Scan for the cell matching the given text and deliver its [X, Y] coordinate at center. 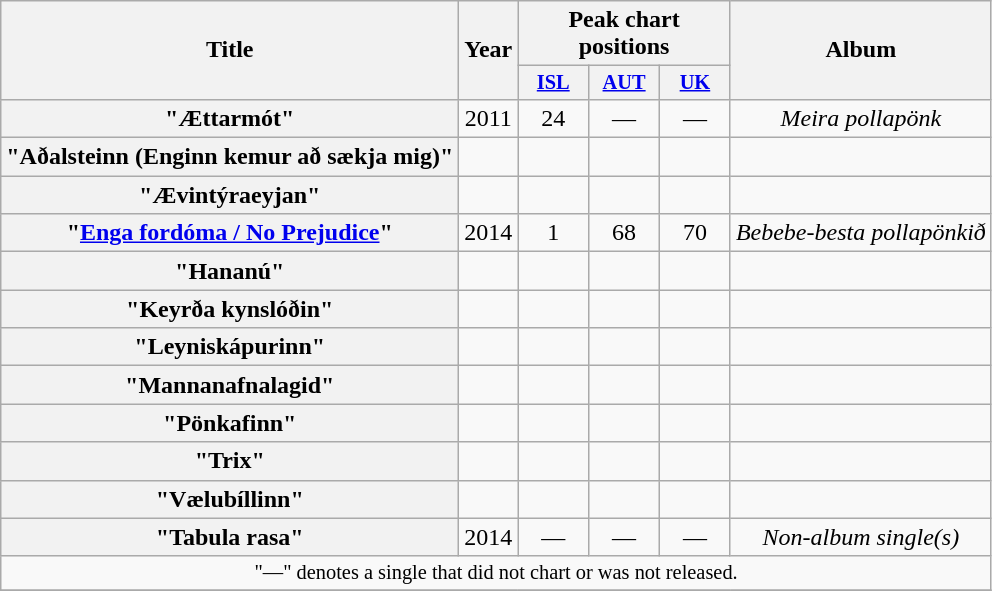
"Enga fordóma / No Prejudice" [230, 233]
70 [696, 233]
"Ættarmót" [230, 118]
Meira pollapönk [860, 118]
Year [488, 50]
AUT [624, 83]
UK [696, 83]
ISL [554, 83]
"Ævintýraeyjan" [230, 195]
"Leyniskápurinn" [230, 347]
24 [554, 118]
2011 [488, 118]
Album [860, 50]
"Mannanafnalagid" [230, 385]
Peak chart positions [624, 34]
"Trix" [230, 461]
68 [624, 233]
Title [230, 50]
Bebebe-besta pollapönkið [860, 233]
"Hananú" [230, 271]
"Pönkafinn" [230, 423]
1 [554, 233]
"Tabula rasa" [230, 537]
Non-album single(s) [860, 537]
"—" denotes a single that did not chart or was not released. [496, 573]
"Aðalsteinn (Enginn kemur að sækja mig)" [230, 157]
"Keyrða kynslóðin" [230, 309]
"Vælubíllinn" [230, 499]
